Search for the cell housing the specified text and yield its [X, Y] center coordinate. 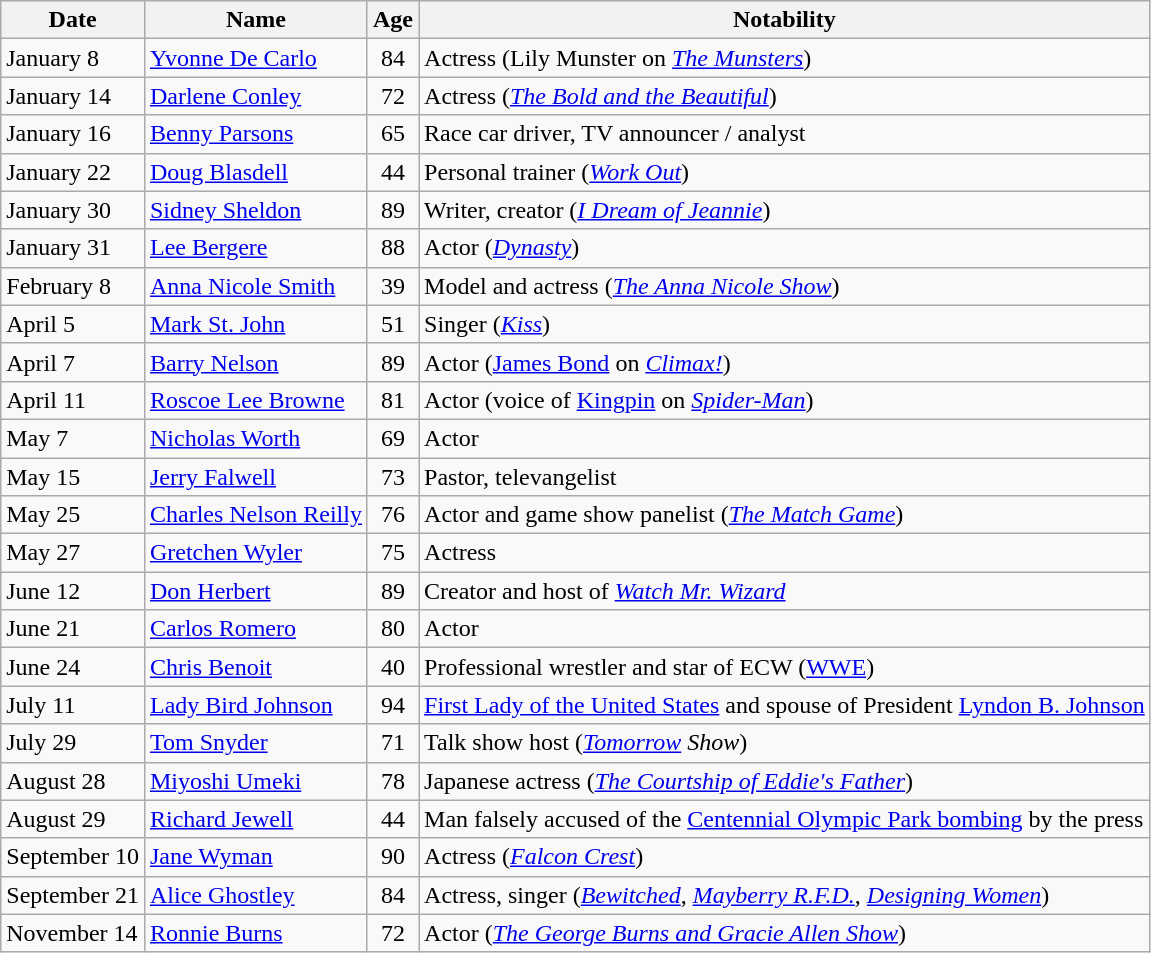
94 [392, 705]
78 [392, 781]
Carlos Romero [256, 629]
Notability [785, 20]
75 [392, 553]
Date [73, 20]
Nicholas Worth [256, 438]
January 8 [73, 58]
June 24 [73, 667]
Man falsely accused of the Centennial Olympic Park bombing by the press [785, 819]
Singer (Kiss) [785, 324]
Sidney Sheldon [256, 210]
Pastor, televangelist [785, 477]
Actor (voice of Kingpin on Spider-Man) [785, 400]
August 29 [73, 819]
Actress, singer (Bewitched, Mayberry R.F.D., Designing Women) [785, 895]
Don Herbert [256, 591]
April 5 [73, 324]
April 11 [73, 400]
Writer, creator (I Dream of Jeannie) [785, 210]
First Lady of the United States and spouse of President Lyndon B. Johnson [785, 705]
Yvonne De Carlo [256, 58]
Ronnie Burns [256, 933]
Personal trainer (Work Out) [785, 172]
July 11 [73, 705]
81 [392, 400]
Actor (The George Burns and Gracie Allen Show) [785, 933]
Creator and host of Watch Mr. Wizard [785, 591]
Roscoe Lee Browne [256, 400]
Richard Jewell [256, 819]
Name [256, 20]
Professional wrestler and star of ECW (WWE) [785, 667]
August 28 [73, 781]
40 [392, 667]
January 14 [73, 96]
May 27 [73, 553]
Lady Bird Johnson [256, 705]
November 14 [73, 933]
July 29 [73, 743]
65 [392, 134]
February 8 [73, 286]
Actor (James Bond on Climax!) [785, 362]
Doug Blasdell [256, 172]
June 21 [73, 629]
Actress (Falcon Crest) [785, 857]
June 12 [73, 591]
Barry Nelson [256, 362]
Alice Ghostley [256, 895]
51 [392, 324]
Chris Benoit [256, 667]
73 [392, 477]
Gretchen Wyler [256, 553]
September 10 [73, 857]
Mark St. John [256, 324]
May 15 [73, 477]
January 16 [73, 134]
76 [392, 515]
Miyoshi Umeki [256, 781]
Actress (The Bold and the Beautiful) [785, 96]
80 [392, 629]
69 [392, 438]
Age [392, 20]
Benny Parsons [256, 134]
71 [392, 743]
Charles Nelson Reilly [256, 515]
Model and actress (The Anna Nicole Show) [785, 286]
Actress (Lily Munster on The Munsters) [785, 58]
39 [392, 286]
Actor and game show panelist (The Match Game) [785, 515]
Race car driver, TV announcer / analyst [785, 134]
Tom Snyder [256, 743]
Actress [785, 553]
Darlene Conley [256, 96]
September 21 [73, 895]
90 [392, 857]
Talk show host (Tomorrow Show) [785, 743]
Lee Bergere [256, 248]
May 25 [73, 515]
Anna Nicole Smith [256, 286]
88 [392, 248]
Jane Wyman [256, 857]
Japanese actress (The Courtship of Eddie's Father) [785, 781]
Jerry Falwell [256, 477]
April 7 [73, 362]
January 31 [73, 248]
January 22 [73, 172]
January 30 [73, 210]
Actor (Dynasty) [785, 248]
May 7 [73, 438]
